For the text-containing cell, return its midpoint in (X, Y) coordinate format. 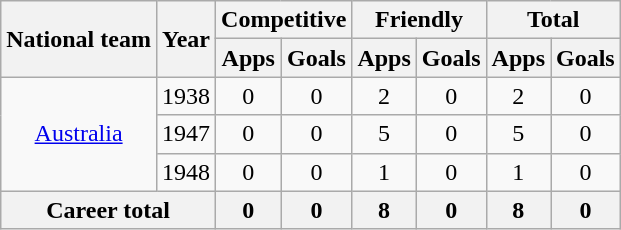
National team (79, 39)
1947 (186, 134)
Competitive (284, 20)
1948 (186, 172)
Friendly (419, 20)
Total (553, 20)
1938 (186, 96)
Australia (79, 134)
Career total (108, 210)
Year (186, 39)
